Locate the cell with the specified text and output its (X, Y) center coordinate. 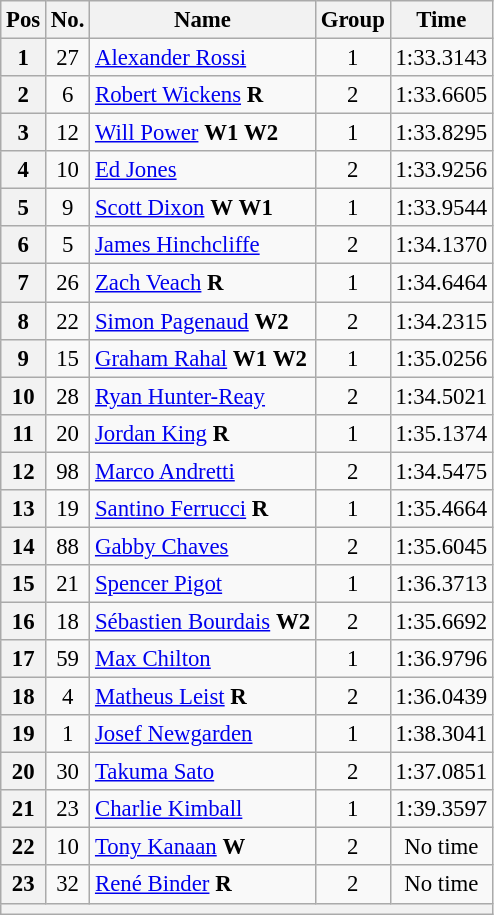
Simon Pagenaud W2 (203, 321)
1:34.5475 (441, 471)
Tony Kanaan W (203, 847)
1:33.6605 (441, 95)
98 (68, 471)
René Binder R (203, 885)
1:38.3041 (441, 734)
1:36.0439 (441, 697)
27 (68, 58)
28 (68, 396)
Jordan King R (203, 433)
8 (24, 321)
17 (24, 659)
1:35.4664 (441, 509)
1:33.3143 (441, 58)
1:37.0851 (441, 772)
1:33.9544 (441, 208)
11 (24, 433)
1:39.3597 (441, 809)
Pos (24, 20)
Zach Veach R (203, 283)
1:34.1370 (441, 245)
Alexander Rossi (203, 58)
16 (24, 621)
1:33.8295 (441, 133)
1:35.1374 (441, 433)
14 (24, 546)
Robert Wickens R (203, 95)
1:36.9796 (441, 659)
1:36.3713 (441, 584)
59 (68, 659)
1:34.6464 (441, 283)
3 (24, 133)
1:35.6692 (441, 621)
No. (68, 20)
32 (68, 885)
Spencer Pigot (203, 584)
Scott Dixon W W1 (203, 208)
7 (24, 283)
1:34.2315 (441, 321)
Ed Jones (203, 170)
1:35.6045 (441, 546)
26 (68, 283)
James Hinchcliffe (203, 245)
Santino Ferrucci R (203, 509)
1:33.9256 (441, 170)
Ryan Hunter-Reay (203, 396)
30 (68, 772)
1:34.5021 (441, 396)
Gabby Chaves (203, 546)
Josef Newgarden (203, 734)
Group (352, 20)
Will Power W1 W2 (203, 133)
1:35.0256 (441, 358)
88 (68, 546)
Time (441, 20)
Marco Andretti (203, 471)
Charlie Kimball (203, 809)
Name (203, 20)
Takuma Sato (203, 772)
Matheus Leist R (203, 697)
Graham Rahal W1 W2 (203, 358)
Sébastien Bourdais W2 (203, 621)
13 (24, 509)
Max Chilton (203, 659)
